Search for the cell housing the specified text and yield its [x, y] center coordinate. 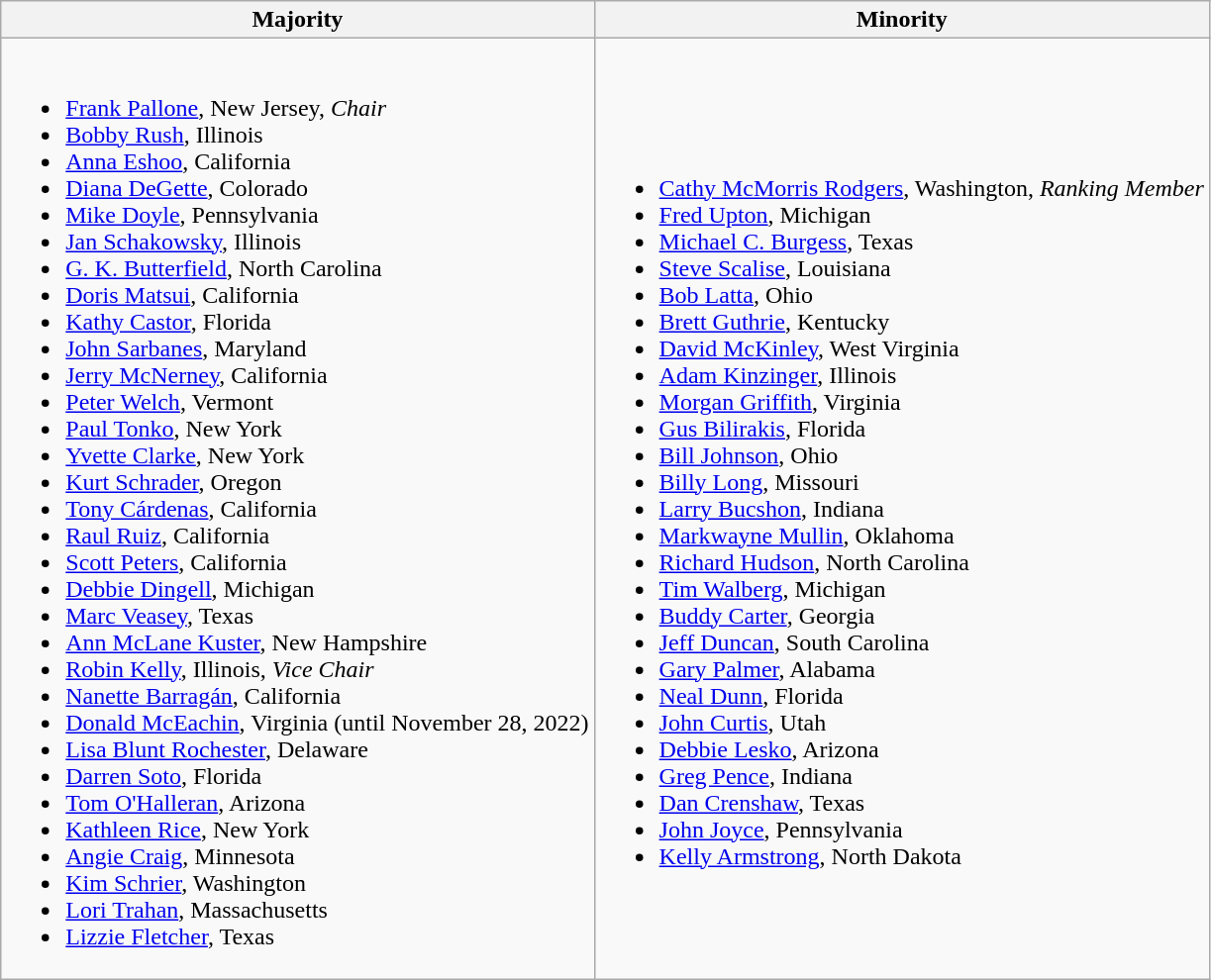
Majority [297, 20]
Minority [901, 20]
